Return (X, Y) of the center of cell containing provided text 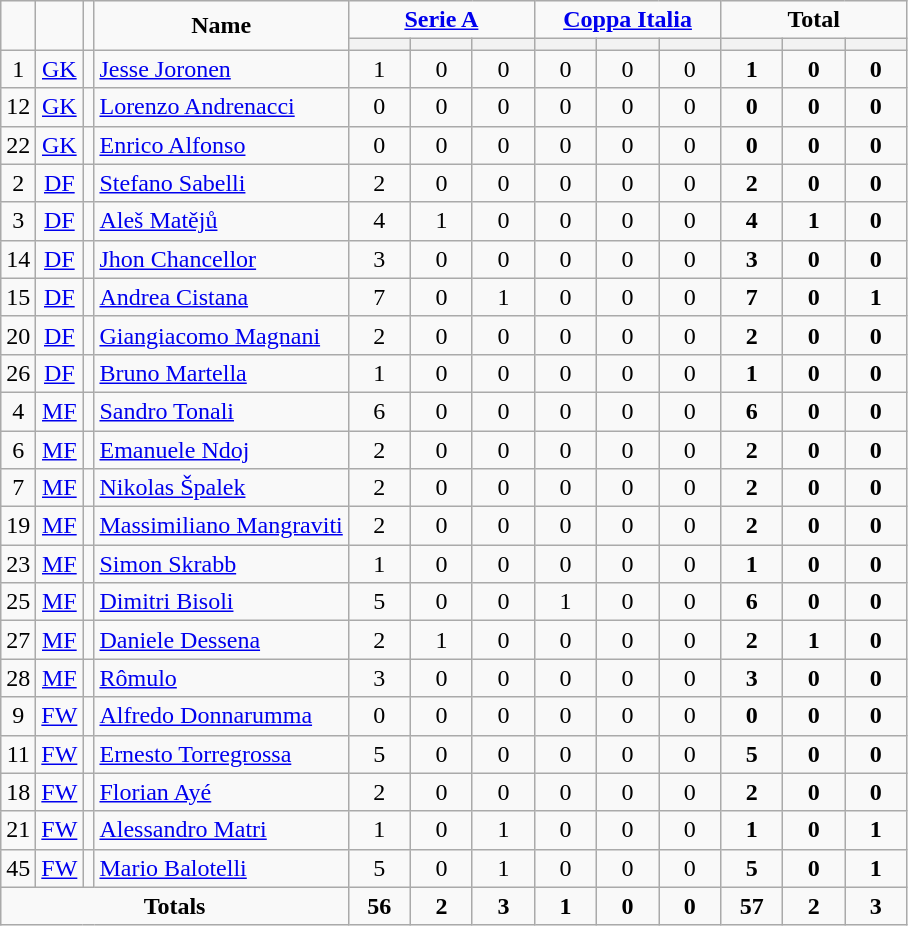
Mario Balotelli (221, 868)
27 (18, 640)
Daniele Dessena (221, 640)
Total (814, 20)
9 (18, 716)
Bruno Martella (221, 373)
11 (18, 754)
Coppa Italia (627, 20)
26 (18, 373)
Alessandro Matri (221, 830)
23 (18, 564)
Andrea Cistana (221, 297)
Massimiliano Mangraviti (221, 526)
Rômulo (221, 678)
Emanuele Ndoj (221, 449)
Totals (175, 906)
Jhon Chancellor (221, 259)
Simon Skrabb (221, 564)
18 (18, 792)
Jesse Joronen (221, 69)
20 (18, 335)
Alfredo Donnarumma (221, 716)
Dimitri Bisoli (221, 602)
Enrico Alfonso (221, 145)
14 (18, 259)
Stefano Sabelli (221, 183)
22 (18, 145)
Giangiacomo Magnani (221, 335)
Ernesto Torregrossa (221, 754)
28 (18, 678)
Florian Ayé (221, 792)
15 (18, 297)
Sandro Tonali (221, 411)
Aleš Matějů (221, 221)
Lorenzo Andrenacci (221, 107)
12 (18, 107)
56 (379, 906)
19 (18, 526)
45 (18, 868)
Nikolas Špalek (221, 488)
Name (221, 26)
25 (18, 602)
21 (18, 830)
Serie A (441, 20)
57 (752, 906)
